From the cell containing the given text, extract its center point as [X, Y] coordinate. 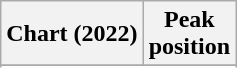
Peakposition [189, 34]
Chart (2022) [72, 34]
